Return the [x, y] coordinate for the center point of the cell that contains the specified text.  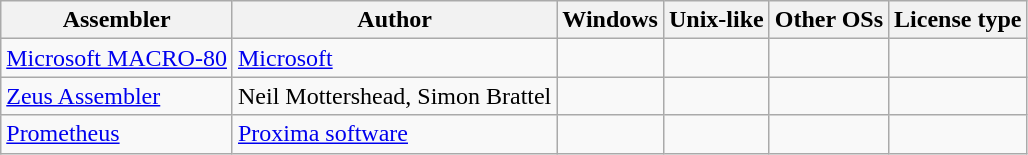
License type [958, 20]
Windows [610, 20]
Prometheus [117, 134]
Other OSs [828, 20]
Microsoft MACRO-80 [117, 58]
Author [394, 20]
Microsoft [394, 58]
Unix-like [716, 20]
Assembler [117, 20]
Neil Mottershead, Simon Brattel [394, 96]
Proxima software [394, 134]
Zeus Assembler [117, 96]
